Locate the cell with the specified text and output its (X, Y) center coordinate. 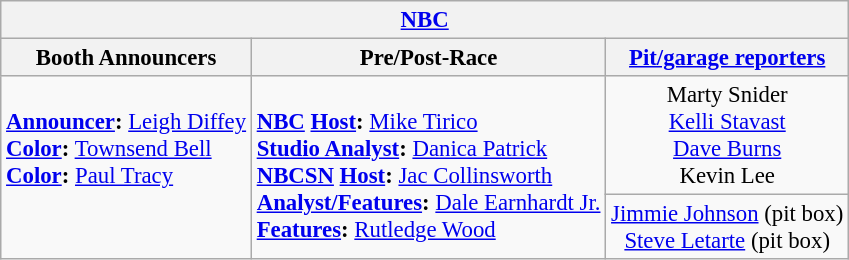
Pre/Post-Race (428, 58)
Announcer: Leigh Diffey Color: Townsend Bell Color: Paul Tracy (126, 168)
Booth Announcers (126, 58)
Pit/garage reporters (728, 58)
NBC (425, 20)
NBC Host: Mike Tirico Studio Analyst: Danica Patrick NBCSN Host: Jac Collinsworth Analyst/Features: Dale Earnhardt Jr. Features: Rutledge Wood (428, 168)
Jimmie Johnson (pit box)Steve Letarte (pit box) (728, 228)
Marty SniderKelli StavastDave BurnsKevin Lee (728, 136)
